For the text-containing cell, return its midpoint in [x, y] coordinate format. 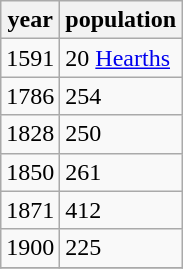
1828 [30, 134]
population [121, 20]
1786 [30, 96]
250 [121, 134]
20 Hearths [121, 58]
1591 [30, 58]
254 [121, 96]
1850 [30, 172]
225 [121, 248]
412 [121, 210]
1871 [30, 210]
261 [121, 172]
year [30, 20]
1900 [30, 248]
